Scan for the cell matching the given text and deliver its [x, y] coordinate at center. 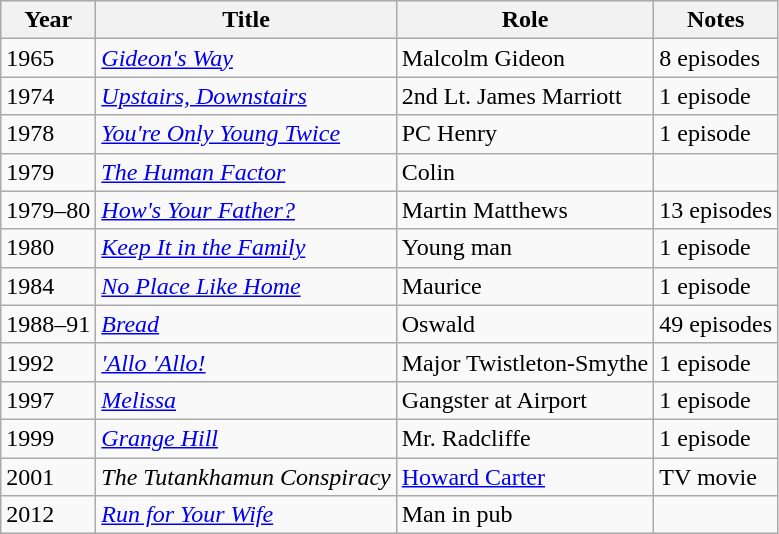
PC Henry [525, 134]
TV movie [716, 477]
Maurice [525, 286]
Bread [246, 324]
Martin Matthews [525, 210]
1992 [48, 362]
Malcolm Gideon [525, 58]
13 episodes [716, 210]
1974 [48, 96]
1978 [48, 134]
1984 [48, 286]
8 episodes [716, 58]
Gangster at Airport [525, 400]
Man in pub [525, 515]
Title [246, 20]
The Tutankhamun Conspiracy [246, 477]
Year [48, 20]
Young man [525, 248]
Colin [525, 172]
Grange Hill [246, 438]
The Human Factor [246, 172]
No Place Like Home [246, 286]
49 episodes [716, 324]
1999 [48, 438]
Mr. Radcliffe [525, 438]
How's Your Father? [246, 210]
Oswald [525, 324]
'Allo 'Allo! [246, 362]
1979 [48, 172]
Run for Your Wife [246, 515]
Role [525, 20]
Upstairs, Downstairs [246, 96]
Gideon's Way [246, 58]
1988–91 [48, 324]
2nd Lt. James Marriott [525, 96]
1997 [48, 400]
1980 [48, 248]
1965 [48, 58]
2012 [48, 515]
1979–80 [48, 210]
Howard Carter [525, 477]
You're Only Young Twice [246, 134]
Melissa [246, 400]
Keep It in the Family [246, 248]
Notes [716, 20]
2001 [48, 477]
Major Twistleton-Smythe [525, 362]
